Provide the [x, y] coordinate of the cell's center where the given text is located.  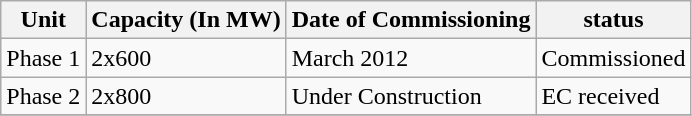
Phase 1 [44, 58]
status [614, 20]
Under Construction [411, 96]
EC received [614, 96]
Capacity (In MW) [186, 20]
Unit [44, 20]
Date of Commissioning [411, 20]
2x800 [186, 96]
Commissioned [614, 58]
March 2012 [411, 58]
2x600 [186, 58]
Phase 2 [44, 96]
